Output the [x, y] coordinate of the center of the cell containing the given text.  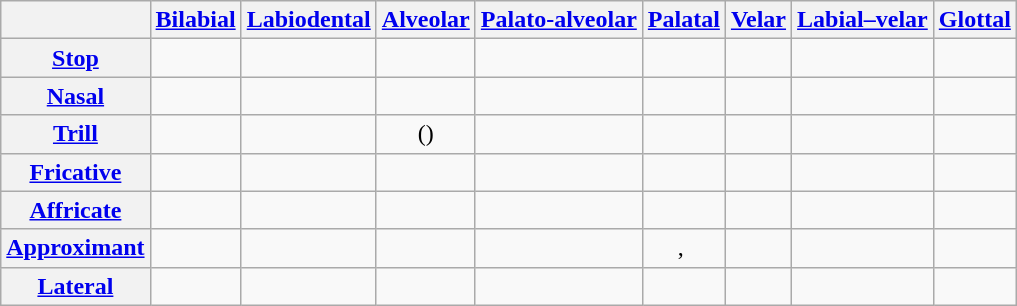
Palato-alveolar [558, 20]
Labial–velar [863, 20]
Alveolar [426, 20]
Palatal [684, 20]
, [684, 248]
Affricate [76, 210]
Trill [76, 134]
Bilabial [196, 20]
Fricative [76, 172]
Glottal [974, 20]
Lateral [76, 286]
Approximant [76, 248]
Velar [758, 20]
() [426, 134]
Stop [76, 58]
Nasal [76, 96]
Labiodental [308, 20]
